Determine the [X, Y] coordinate at the center of the cell enclosing the given text.  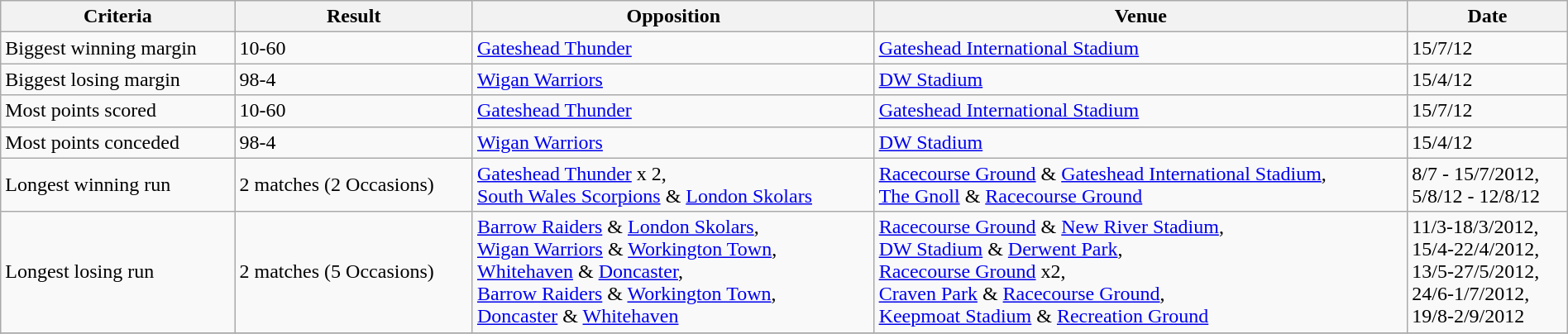
2 matches (5 Occasions) [354, 272]
Longest losing run [117, 272]
Gateshead Thunder x 2, South Wales Scorpions & London Skolars [673, 185]
Racecourse Ground & Gateshead International Stadium, The Gnoll & Racecourse Ground [1141, 185]
Result [354, 17]
Opposition [673, 17]
2 matches (2 Occasions) [354, 185]
Venue [1141, 17]
11/3-18/3/2012, 15/4-22/4/2012, 13/5-27/5/2012, 24/6-1/7/2012, 19/8-2/9/2012 [1488, 272]
Biggest losing margin [117, 79]
Date [1488, 17]
Criteria [117, 17]
Barrow Raiders & London Skolars, Wigan Warriors & Workington Town, Whitehaven & Doncaster, Barrow Raiders & Workington Town, Doncaster & Whitehaven [673, 272]
Longest winning run [117, 185]
Biggest winning margin [117, 48]
Most points scored [117, 111]
Most points conceded [117, 142]
8/7 - 15/7/2012, 5/8/12 - 12/8/12 [1488, 185]
